Pinpoint the cell where the given text exists, returning its (x, y) midpoint coordinate. 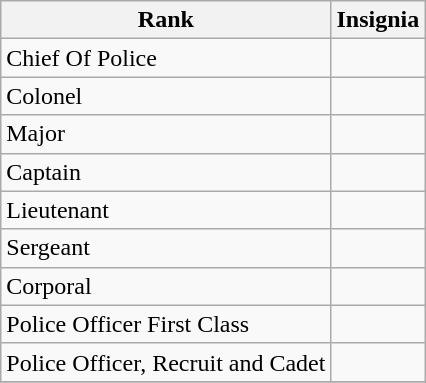
Police Officer First Class (166, 324)
Lieutenant (166, 210)
Rank (166, 20)
Major (166, 134)
Colonel (166, 96)
Chief Of Police (166, 58)
Corporal (166, 286)
Insignia (378, 20)
Police Officer, Recruit and Cadet (166, 362)
Captain (166, 172)
Sergeant (166, 248)
